Return [x, y] of the center of cell containing provided text 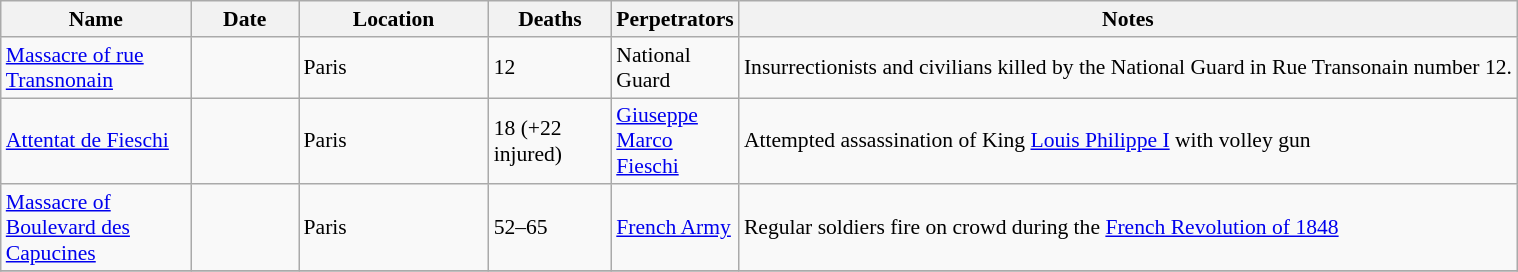
Location [393, 19]
Notes [1128, 19]
Giuseppe Marco Fieschi [675, 142]
Deaths [550, 19]
Perpetrators [675, 19]
12 [550, 68]
Attempted assassination of King Louis Philippe I with volley gun [1128, 142]
Regular soldiers fire on crowd during the French Revolution of 1848 [1128, 228]
18 (+22 injured) [550, 142]
Name [96, 19]
Insurrectionists and civilians killed by the National Guard in Rue Transonain number 12. [1128, 68]
Massacre of rue Transnonain [96, 68]
Date [245, 19]
Massacre of Boulevard des Capucines [96, 228]
52–65 [550, 228]
French Army [675, 228]
National Guard [675, 68]
Attentat de Fieschi [96, 142]
